Determine the (x, y) coordinate at the center of the cell enclosing the given text.  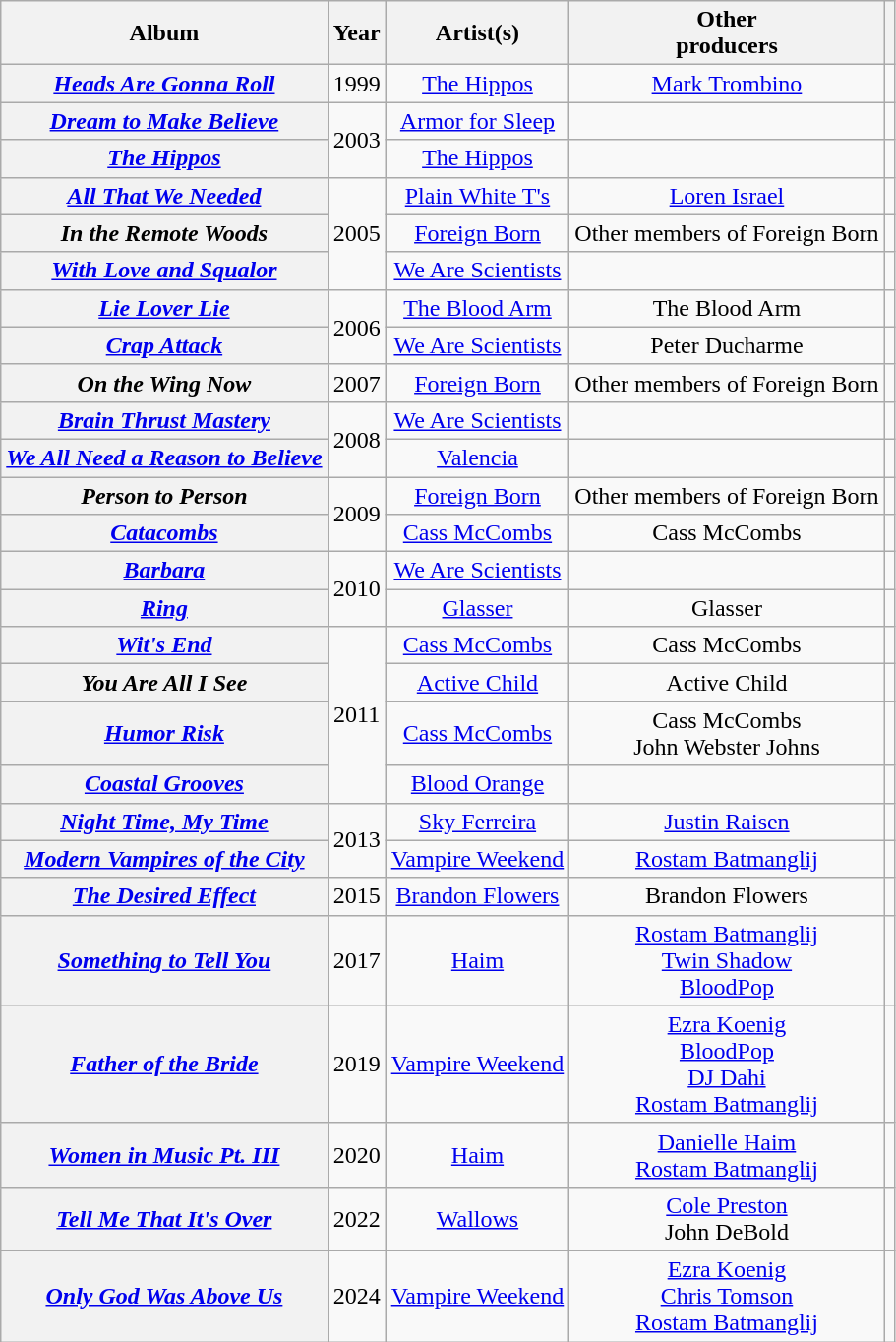
Danielle HaimRostam Batmanglij (727, 1155)
On the Wing Now (164, 383)
We All Need a Reason to Believe (164, 457)
Mark Trombino (727, 84)
2007 (356, 383)
Wallows (478, 1218)
2003 (356, 140)
Ezra KoenigBloodPopDJ DahiRostam Batmanglij (727, 1065)
2024 (356, 1296)
Only God Was Above Us (164, 1296)
2015 (356, 896)
Loren Israel (727, 196)
Catacombs (164, 533)
Wit's End (164, 645)
Person to Person (164, 495)
The Desired Effect (164, 896)
Crap Attack (164, 345)
Cole Preston John DeBold (727, 1218)
2006 (356, 327)
With Love and Squalor (164, 271)
In the Remote Woods (164, 233)
Tell Me That It's Over (164, 1218)
2010 (356, 589)
Modern Vampires of the City (164, 859)
Night Time, My Time (164, 822)
Peter Ducharme (727, 345)
Artist(s) (478, 33)
Ezra KoenigChris TomsonRostam Batmanglij (727, 1296)
Father of the Bride (164, 1065)
Album (164, 33)
Blood Orange (478, 784)
Armor for Sleep (478, 121)
Rostam BatmanglijTwin ShadowBloodPop (727, 960)
You Are All I See (164, 683)
2013 (356, 840)
1999 (356, 84)
Year (356, 33)
2022 (356, 1218)
Cass McCombsJohn Webster Johns (727, 734)
Rostam Batmanglij (727, 859)
2005 (356, 233)
Justin Raisen (727, 822)
Heads Are Gonna Roll (164, 84)
Ring (164, 608)
2011 (356, 714)
Plain White T's (478, 196)
2017 (356, 960)
2019 (356, 1065)
2020 (356, 1155)
Brain Thrust Mastery (164, 420)
2009 (356, 514)
Humor Risk (164, 734)
Valencia (478, 457)
Lie Lover Lie (164, 308)
2008 (356, 439)
Barbara (164, 571)
Women in Music Pt. III (164, 1155)
Otherproducers (727, 33)
Sky Ferreira (478, 822)
Coastal Grooves (164, 784)
Something to Tell You (164, 960)
All That We Needed (164, 196)
Dream to Make Believe (164, 121)
